Pinpoint the cell where the given text exists, returning its (x, y) midpoint coordinate. 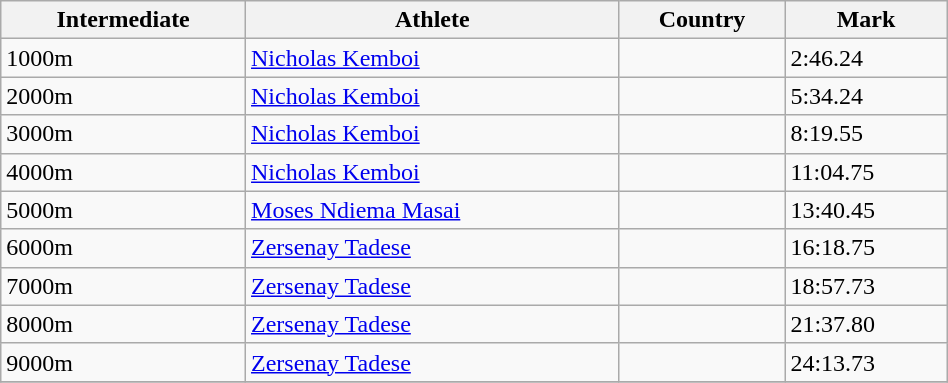
4000m (124, 172)
21:37.80 (866, 324)
18:57.73 (866, 286)
Mark (866, 20)
Athlete (433, 20)
5000m (124, 210)
8:19.55 (866, 134)
9000m (124, 362)
2000m (124, 96)
6000m (124, 248)
3000m (124, 134)
13:40.45 (866, 210)
11:04.75 (866, 172)
16:18.75 (866, 248)
1000m (124, 58)
7000m (124, 286)
24:13.73 (866, 362)
8000m (124, 324)
Country (702, 20)
2:46.24 (866, 58)
Intermediate (124, 20)
Moses Ndiema Masai (433, 210)
5:34.24 (866, 96)
